Output the [x, y] coordinate of the center of the cell containing the given text.  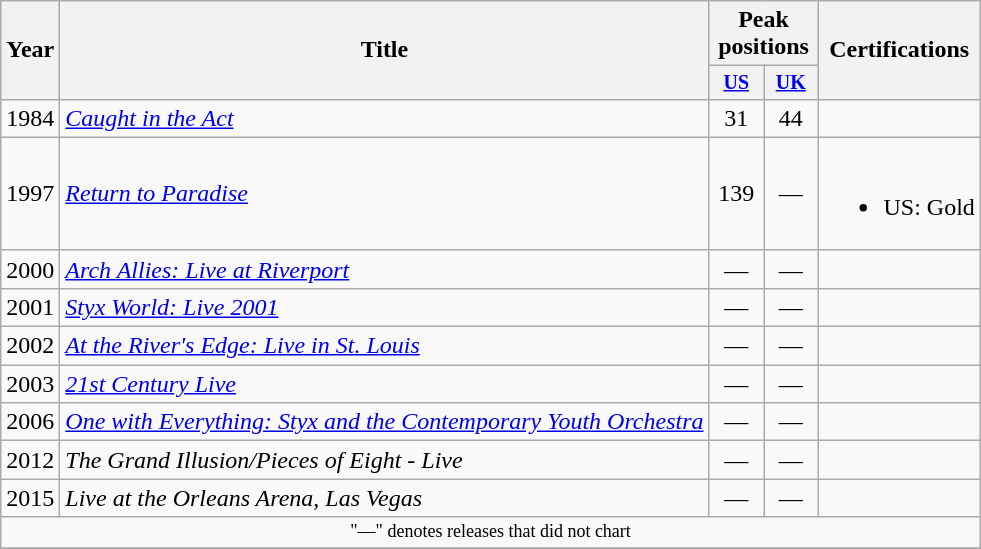
44 [791, 118]
2000 [30, 269]
Title [384, 50]
21st Century Live [384, 384]
UK [791, 82]
2015 [30, 498]
Year [30, 50]
2001 [30, 307]
Live at the Orleans Arena, Las Vegas [384, 498]
Certifications [899, 50]
31 [736, 118]
Styx World: Live 2001 [384, 307]
The Grand Illusion/Pieces of Eight - Live [384, 460]
US: Gold [899, 194]
One with Everything: Styx and the Contemporary Youth Orchestra [384, 422]
Return to Paradise [384, 194]
2012 [30, 460]
139 [736, 194]
Arch Allies: Live at Riverport [384, 269]
2003 [30, 384]
1997 [30, 194]
2002 [30, 346]
Caught in the Act [384, 118]
"—" denotes releases that did not chart [491, 532]
1984 [30, 118]
At the River's Edge: Live in St. Louis [384, 346]
2006 [30, 422]
US [736, 82]
Peak positions [764, 34]
